Detect which cell encompasses the target text, then output its [x, y] center coordinate. 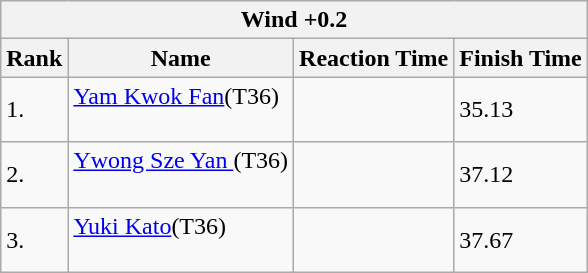
35.13 [521, 110]
2. [34, 174]
Yuki Kato(T36) [181, 240]
1. [34, 110]
Name [181, 58]
37.12 [521, 174]
37.67 [521, 240]
Wind +0.2 [294, 20]
Ywong Sze Yan (T36) [181, 174]
Rank [34, 58]
Finish Time [521, 58]
3. [34, 240]
Yam Kwok Fan(T36) [181, 110]
Reaction Time [374, 58]
